Output the [x, y] coordinate of the center of the cell containing the given text.  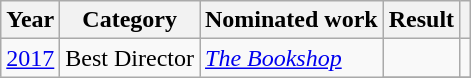
2017 [30, 58]
Year [30, 20]
The Bookshop [292, 58]
Nominated work [292, 20]
Category [130, 20]
Result [421, 20]
Best Director [130, 58]
